Locate the cell with the specified text and output its (X, Y) center coordinate. 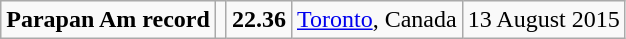
13 August 2015 (544, 20)
Parapan Am record (108, 20)
22.36 (258, 20)
Toronto, Canada (376, 20)
